Determine the [X, Y] coordinate at the center of the cell enclosing the given text.  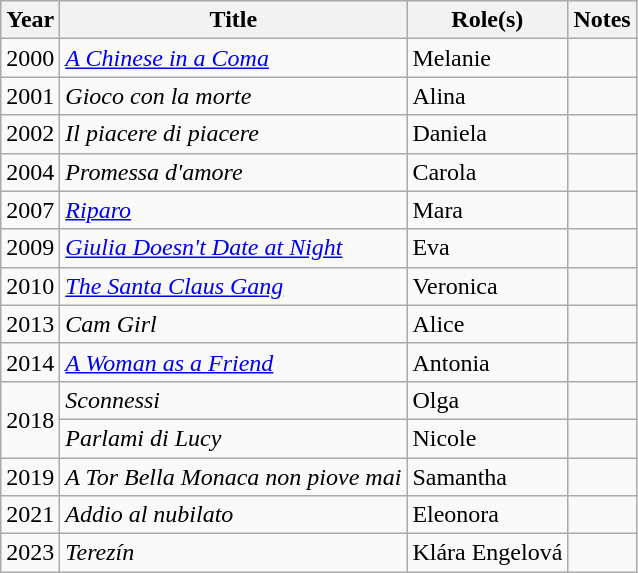
2018 [30, 419]
2002 [30, 134]
A Chinese in a Coma [234, 58]
Parlami di Lucy [234, 438]
Melanie [488, 58]
Cam Girl [234, 324]
Eleonora [488, 515]
2013 [30, 324]
Alina [488, 96]
A Tor Bella Monaca non piove mai [234, 477]
2000 [30, 58]
2004 [30, 172]
Eva [488, 248]
Samantha [488, 477]
Klára Engelová [488, 553]
Olga [488, 400]
Notes [602, 20]
Role(s) [488, 20]
Sconnessi [234, 400]
Daniela [488, 134]
Year [30, 20]
Mara [488, 210]
Antonia [488, 362]
2009 [30, 248]
2010 [30, 286]
2001 [30, 96]
A Woman as a Friend [234, 362]
Carola [488, 172]
Promessa d'amore [234, 172]
Gioco con la morte [234, 96]
Riparo [234, 210]
2021 [30, 515]
2023 [30, 553]
2007 [30, 210]
2014 [30, 362]
2019 [30, 477]
The Santa Claus Gang [234, 286]
Terezín [234, 553]
Giulia Doesn't Date at Night [234, 248]
Title [234, 20]
Nicole [488, 438]
Veronica [488, 286]
Alice [488, 324]
Addio al nubilato [234, 515]
Il piacere di piacere [234, 134]
